Determine the (x, y) coordinate at the center of the cell enclosing the given text.  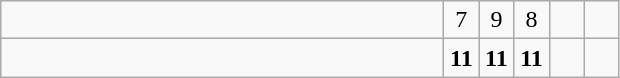
9 (496, 20)
7 (462, 20)
8 (532, 20)
